Return the [x, y] coordinate for the center point of the cell that contains the specified text.  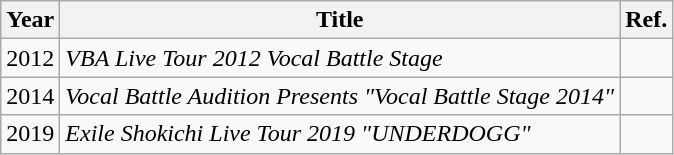
2019 [30, 134]
2014 [30, 96]
Year [30, 20]
VBA Live Tour 2012 Vocal Battle Stage [340, 58]
Vocal Battle Audition Presents "Vocal Battle Stage 2014" [340, 96]
Ref. [646, 20]
Exile Shokichi Live Tour 2019 "UNDERDOGG" [340, 134]
Title [340, 20]
2012 [30, 58]
